Return [X, Y] of the center of cell containing provided text 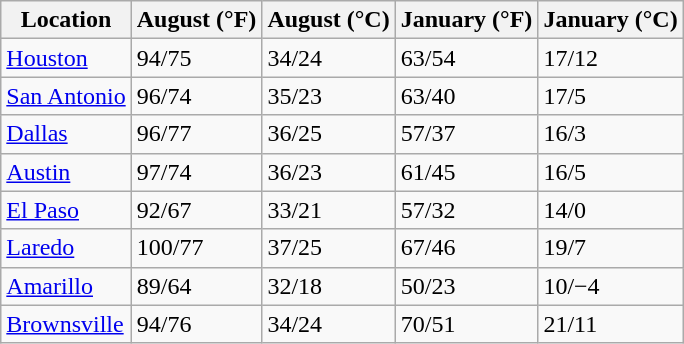
32/18 [328, 286]
August (°C) [328, 20]
50/23 [466, 286]
San Antonio [66, 96]
63/54 [466, 58]
100/77 [196, 248]
36/25 [328, 134]
16/3 [610, 134]
97/74 [196, 172]
16/5 [610, 172]
Houston [66, 58]
94/76 [196, 324]
36/23 [328, 172]
El Paso [66, 210]
67/46 [466, 248]
94/75 [196, 58]
August (°F) [196, 20]
Austin [66, 172]
10/−4 [610, 286]
17/5 [610, 96]
33/21 [328, 210]
19/7 [610, 248]
63/40 [466, 96]
35/23 [328, 96]
57/37 [466, 134]
January (°C) [610, 20]
96/74 [196, 96]
37/25 [328, 248]
Laredo [66, 248]
61/45 [466, 172]
January (°F) [466, 20]
89/64 [196, 286]
Amarillo [66, 286]
17/12 [610, 58]
92/67 [196, 210]
57/32 [466, 210]
96/77 [196, 134]
Brownsville [66, 324]
70/51 [466, 324]
21/11 [610, 324]
Dallas [66, 134]
Location [66, 20]
14/0 [610, 210]
